Detect which cell encompasses the target text, then output its (x, y) center coordinate. 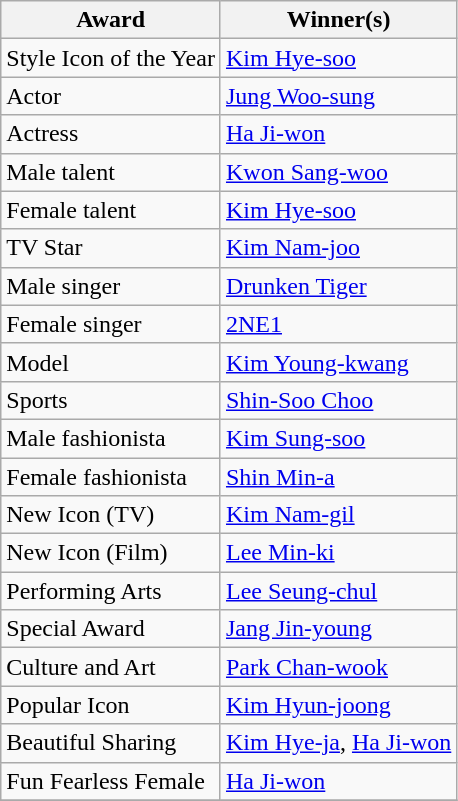
New Icon (Film) (111, 553)
Female fashionista (111, 477)
Female singer (111, 324)
2NE1 (338, 324)
Actor (111, 96)
Popular Icon (111, 705)
Kim Nam-gil (338, 515)
Lee Min-ki (338, 553)
Style Icon of the Year (111, 58)
Kim Nam-joo (338, 248)
Male talent (111, 172)
Culture and Art (111, 667)
Model (111, 362)
Award (111, 20)
Kwon Sang-woo (338, 172)
Beautiful Sharing (111, 743)
Male fashionista (111, 438)
New Icon (TV) (111, 515)
Jang Jin-young (338, 629)
Jung Woo-sung (338, 96)
Special Award (111, 629)
Drunken Tiger (338, 286)
Kim Young-kwang (338, 362)
Winner(s) (338, 20)
Lee Seung-chul (338, 591)
Fun Fearless Female (111, 781)
Kim Sung-soo (338, 438)
Performing Arts (111, 591)
Sports (111, 400)
Actress (111, 134)
Male singer (111, 286)
TV Star (111, 248)
Female talent (111, 210)
Shin-Soo Choo (338, 400)
Kim Hye-ja, Ha Ji-won (338, 743)
Park Chan-wook (338, 667)
Kim Hyun-joong (338, 705)
Shin Min-a (338, 477)
